Identify which cell holds the provided text, then report its [x, y] central coordinate. 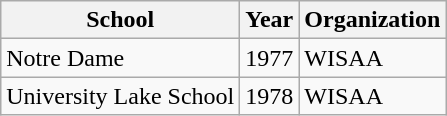
University Lake School [120, 96]
School [120, 20]
1978 [270, 96]
Organization [372, 20]
1977 [270, 58]
Year [270, 20]
Notre Dame [120, 58]
